Identify which cell holds the provided text, then report its (X, Y) central coordinate. 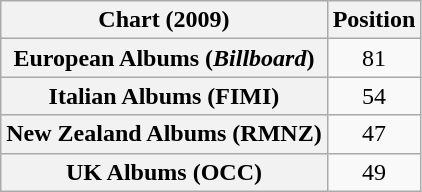
Italian Albums (FIMI) (164, 96)
Position (374, 20)
Chart (2009) (164, 20)
49 (374, 172)
54 (374, 96)
European Albums (Billboard) (164, 58)
81 (374, 58)
UK Albums (OCC) (164, 172)
New Zealand Albums (RMNZ) (164, 134)
47 (374, 134)
